For the text-containing cell, return its midpoint in (X, Y) coordinate format. 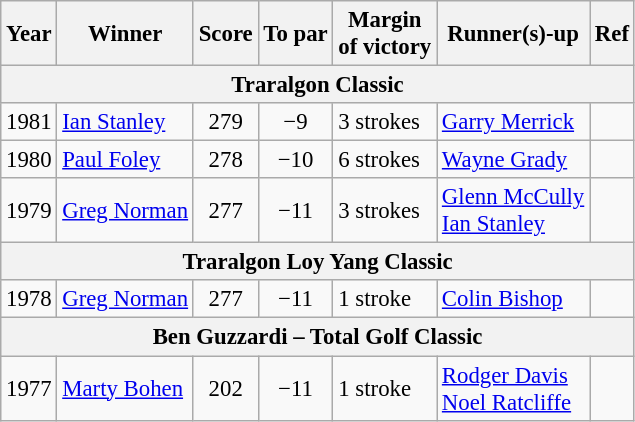
Runner(s)-up (514, 34)
279 (226, 122)
−9 (296, 122)
6 strokes (385, 160)
Winner (125, 34)
Garry Merrick (514, 122)
Colin Bishop (514, 299)
202 (226, 388)
Traralgon Classic (318, 85)
Rodger Davis Noel Ratcliffe (514, 388)
To par (296, 34)
−10 (296, 160)
1978 (29, 299)
Marginof victory (385, 34)
1977 (29, 388)
1981 (29, 122)
Wayne Grady (514, 160)
278 (226, 160)
Ben Guzzardi – Total Golf Classic (318, 337)
Ian Stanley (125, 122)
1979 (29, 210)
Glenn McCully Ian Stanley (514, 210)
1980 (29, 160)
Year (29, 34)
Paul Foley (125, 160)
Score (226, 34)
Ref (612, 34)
Traralgon Loy Yang Classic (318, 262)
Marty Bohen (125, 388)
